From the cell containing the given text, extract its center point as (x, y) coordinate. 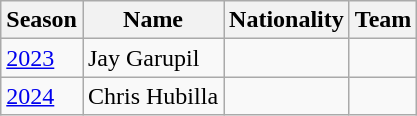
Jay Garupil (152, 58)
Team (383, 20)
Season (42, 20)
Name (152, 20)
2024 (42, 96)
2023 (42, 58)
Nationality (287, 20)
Chris Hubilla (152, 96)
